From the cell containing the given text, extract its center point as [X, Y] coordinate. 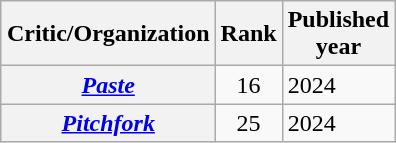
Pitchfork [108, 123]
25 [248, 123]
Critic/Organization [108, 34]
16 [248, 85]
Rank [248, 34]
Paste [108, 85]
Publishedyear [338, 34]
